Return the (x, y) coordinate for the center point of the cell that contains the specified text.  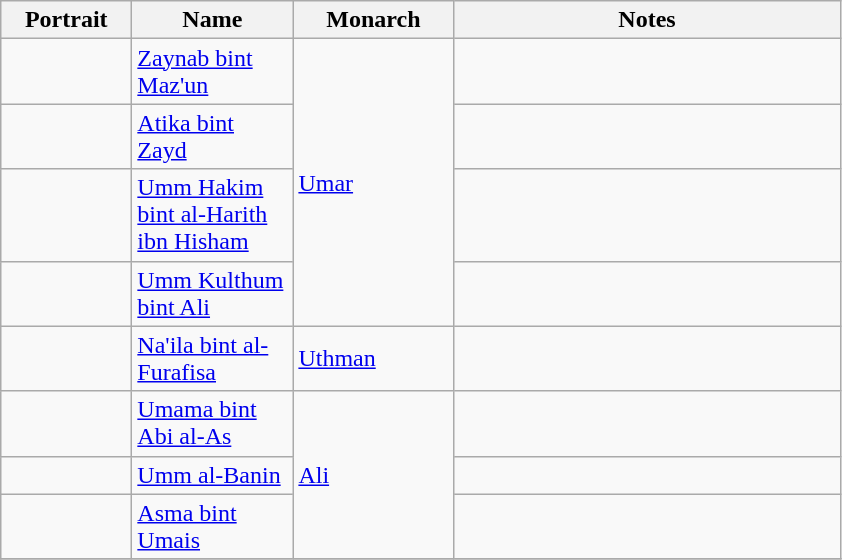
Portrait (66, 20)
Ali (374, 475)
Monarch (374, 20)
Notes (647, 20)
Na'ila bint al-Furafisa (212, 358)
Umm Hakim bint al-Harith ibn Hisham (212, 215)
Asma bint Umais (212, 526)
Umm Kulthum bint Ali (212, 294)
Umama bint Abi al-As (212, 424)
Umar (374, 182)
Uthman (374, 358)
Umm al-Banin (212, 475)
Atika bint Zayd (212, 136)
Zaynab bint Maz'un (212, 72)
Name (212, 20)
